Return [X, Y] of the center of cell containing provided text 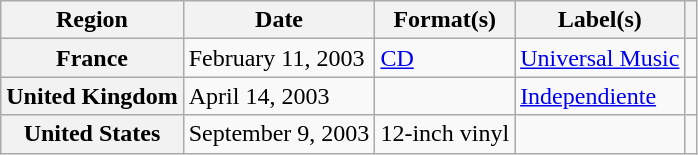
Label(s) [600, 20]
Date [279, 20]
Region [92, 20]
United States [92, 134]
Universal Music [600, 58]
Independiente [600, 96]
February 11, 2003 [279, 58]
Format(s) [445, 20]
France [92, 58]
April 14, 2003 [279, 96]
September 9, 2003 [279, 134]
CD [445, 58]
United Kingdom [92, 96]
12-inch vinyl [445, 134]
